Identify which cell holds the provided text, then report its (X, Y) central coordinate. 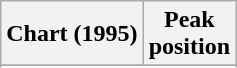
Peakposition (189, 34)
Chart (1995) (72, 34)
